Locate the cell with the specified text and output its [x, y] center coordinate. 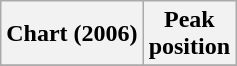
Chart (2006) [72, 34]
Peakposition [189, 34]
